Locate the cell with the specified text and output its (x, y) center coordinate. 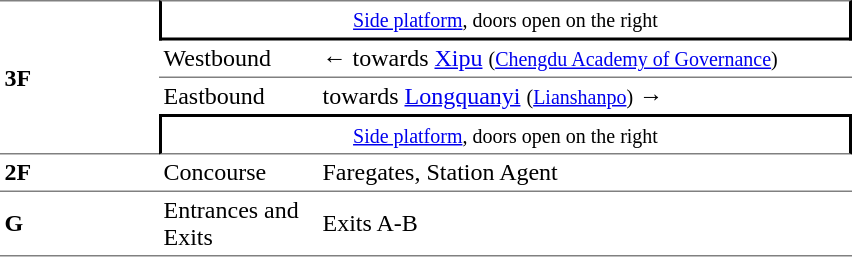
2F (80, 173)
Concourse (238, 173)
Entrances and Exits (238, 224)
Faregates, Station Agent (585, 173)
Eastbound (238, 96)
Exits A-B (585, 224)
← towards Xipu (Chengdu Academy of Governance) (585, 59)
Westbound (238, 59)
G (80, 224)
towards Longquanyi (Lianshanpo) → (585, 96)
3F (80, 77)
